Output the [X, Y] coordinate of the center of the cell containing the given text.  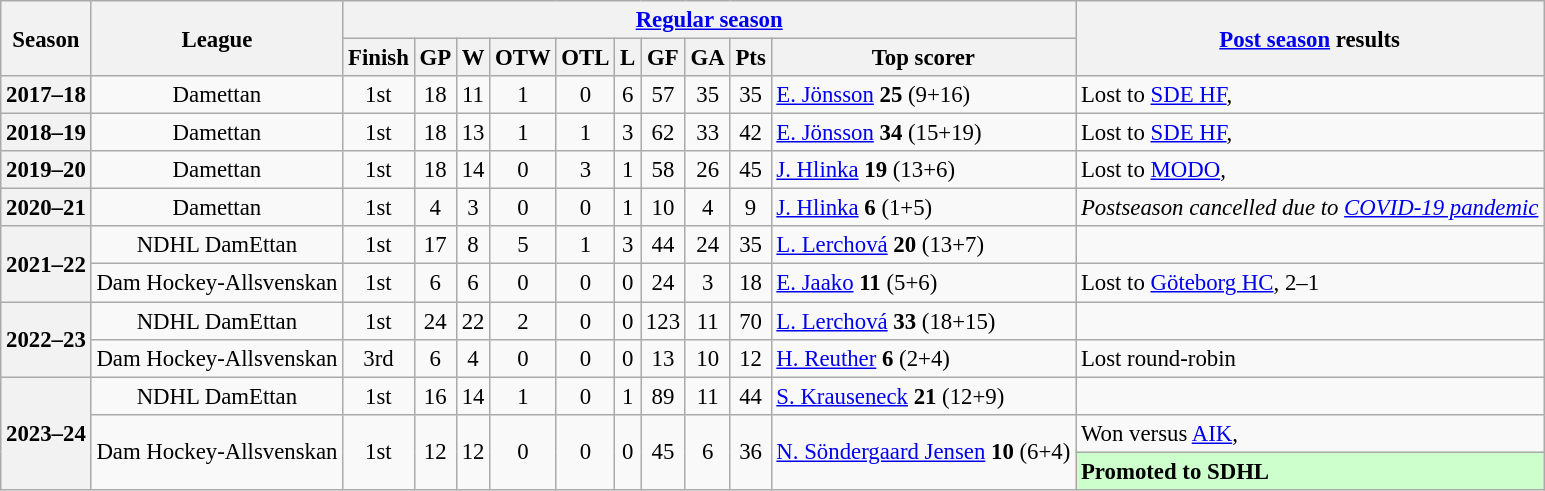
OTL [586, 58]
3rd [378, 358]
Top scorer [924, 58]
Lost round-robin [1310, 358]
Season [46, 38]
57 [664, 95]
42 [750, 133]
Won versus AIK, [1310, 433]
Pts [750, 58]
W [472, 58]
GF [664, 58]
58 [664, 170]
22 [472, 321]
9 [750, 208]
E. Jaako 11 (5+6) [924, 283]
2018–19 [46, 133]
L [628, 58]
2017–18 [46, 95]
GA [708, 58]
Postseason cancelled due to COVID-19 pandemic [1310, 208]
17 [435, 245]
2022–23 [46, 340]
OTW [523, 58]
Promoted to SDHL [1310, 471]
GP [435, 58]
8 [472, 245]
N. Söndergaard Jensen 10 (6+4) [924, 452]
16 [435, 396]
123 [664, 321]
L. Lerchová 33 (18+15) [924, 321]
League [217, 38]
Regular season [710, 20]
S. Krauseneck 21 (12+9) [924, 396]
J. Hlinka 19 (13+6) [924, 170]
E. Jönsson 34 (15+19) [924, 133]
62 [664, 133]
Finish [378, 58]
70 [750, 321]
26 [708, 170]
2019–20 [46, 170]
36 [750, 452]
Lost to MODO, [1310, 170]
2 [523, 321]
2021–22 [46, 264]
J. Hlinka 6 (1+5) [924, 208]
2023–24 [46, 434]
Post season results [1310, 38]
5 [523, 245]
H. Reuther 6 (2+4) [924, 358]
L. Lerchová 20 (13+7) [924, 245]
89 [664, 396]
Lost to Göteborg HC, 2–1 [1310, 283]
2020–21 [46, 208]
E. Jönsson 25 (9+16) [924, 95]
33 [708, 133]
